Capture the cell that displays the provided text and extract its [X, Y] central coordinate. 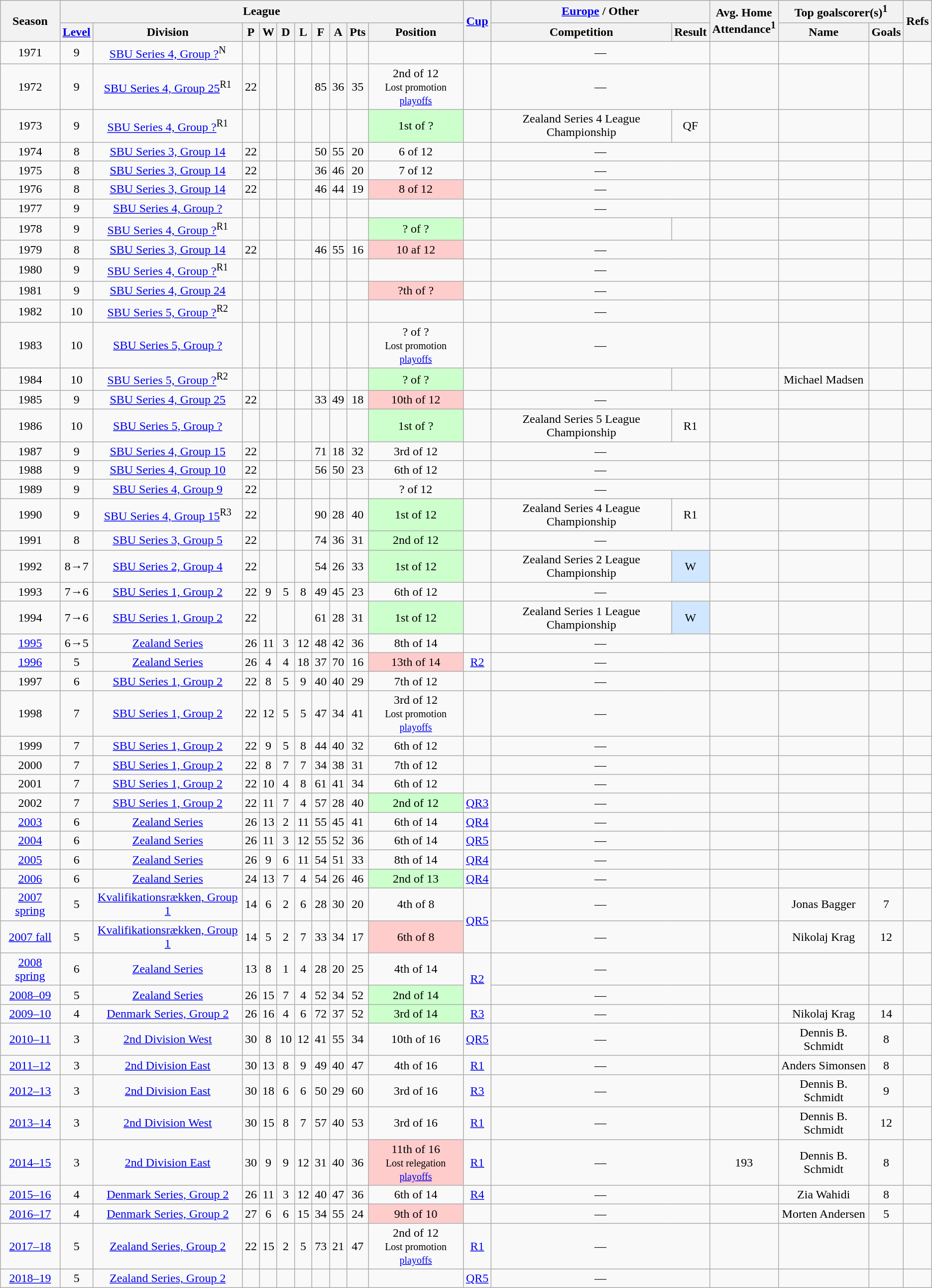
1983 [30, 345]
2016–17 [30, 1214]
?th of ? [416, 290]
1997 [30, 681]
1993 [30, 592]
2007 fall [30, 936]
1975 [30, 170]
6 of 12 [416, 151]
6th of 8 [416, 936]
2nd of 14 [416, 995]
SBU Series 4, Group ?N [167, 53]
1 [286, 969]
2009–10 [30, 1014]
1989 [30, 489]
SBU Series 4, Group 24 [167, 290]
Name [823, 32]
1981 [30, 290]
SBU Series 4, Group 25R1 [167, 87]
42 [339, 643]
38 [339, 765]
2012–13 [30, 1091]
Europe / Other [600, 12]
SBU Series 4, Group 9 [167, 489]
9th of 10 [416, 1214]
2015–16 [30, 1195]
21 [339, 1246]
90 [321, 515]
Avg. HomeAttendance1 [744, 21]
2011–12 [30, 1065]
L [304, 32]
Position [416, 32]
2001 [30, 784]
SBU Series 2, Group 4 [167, 566]
2nd of 13 [416, 879]
P [251, 32]
51 [339, 860]
1994 [30, 618]
2002 [30, 803]
1984 [30, 380]
1979 [30, 250]
1978 [30, 229]
74 [321, 540]
4th of 14 [416, 969]
? of ?Lost promotion playoffs [416, 345]
? of 12 [416, 489]
Top goalscorer(s)1 [840, 12]
10th of 16 [416, 1039]
1971 [30, 53]
2010–11 [30, 1039]
2008–09 [30, 995]
SBU Series 3, Group 5 [167, 540]
13th of 14 [416, 662]
2013–14 [30, 1124]
Season [30, 21]
SBU Series 4, Group 10 [167, 470]
2005 [30, 860]
F [321, 32]
1974 [30, 151]
6→5 [77, 643]
2006 [30, 879]
35 [357, 87]
D [286, 32]
19 [357, 189]
10 af 12 [416, 250]
3rd of 12 [416, 451]
QR3 [477, 803]
10th of 12 [416, 400]
71 [321, 451]
A [339, 32]
SBU Series 4, Group 15R3 [167, 515]
2007 spring [30, 904]
Result [691, 32]
4th of 16 [416, 1065]
1995 [30, 643]
Zia Wahidi [823, 1195]
193 [744, 1162]
72 [321, 1014]
4th of 8 [416, 904]
Pts [357, 32]
1982 [30, 312]
SBU Series 4, Group ? [167, 208]
Zealand Series 1 League Championship [582, 618]
1973 [30, 126]
QF [691, 126]
85 [321, 87]
Cup [477, 21]
73 [321, 1246]
Michael Madsen [823, 380]
1977 [30, 208]
1996 [30, 662]
Competition [582, 32]
3rd of 14 [416, 1014]
Goals [886, 32]
2018–19 [30, 1279]
1987 [30, 451]
1985 [30, 400]
60 [357, 1091]
1999 [30, 746]
1980 [30, 270]
3rd of 12Lost promotion playoffs [416, 714]
Zealand Series 2 League Championship [582, 566]
56 [321, 470]
1976 [30, 189]
70 [339, 662]
8→7 [77, 566]
1972 [30, 87]
2017–18 [30, 1246]
17 [357, 936]
R4 [477, 1195]
11th of 16Lost relegation playoffs [416, 1162]
1988 [30, 470]
1998 [30, 714]
2008 spring [30, 969]
7 of 12 [416, 170]
2004 [30, 841]
48 [321, 643]
2003 [30, 822]
53 [357, 1124]
2014–15 [30, 1162]
1986 [30, 425]
1990 [30, 515]
SBU Series 4, Group 15 [167, 451]
Zealand Series 5 League Championship [582, 425]
27 [251, 1214]
Jonas Bagger [823, 904]
Refs [918, 21]
8 of 12 [416, 189]
1991 [30, 540]
1992 [30, 566]
Division [167, 32]
League [261, 12]
Morten Andersen [823, 1214]
Level [77, 32]
25 [357, 969]
2000 [30, 765]
SBU Series 4, Group 25 [167, 400]
Anders Simonsen [823, 1065]
